Determine the (X, Y) coordinate at the center of the cell enclosing the given text.  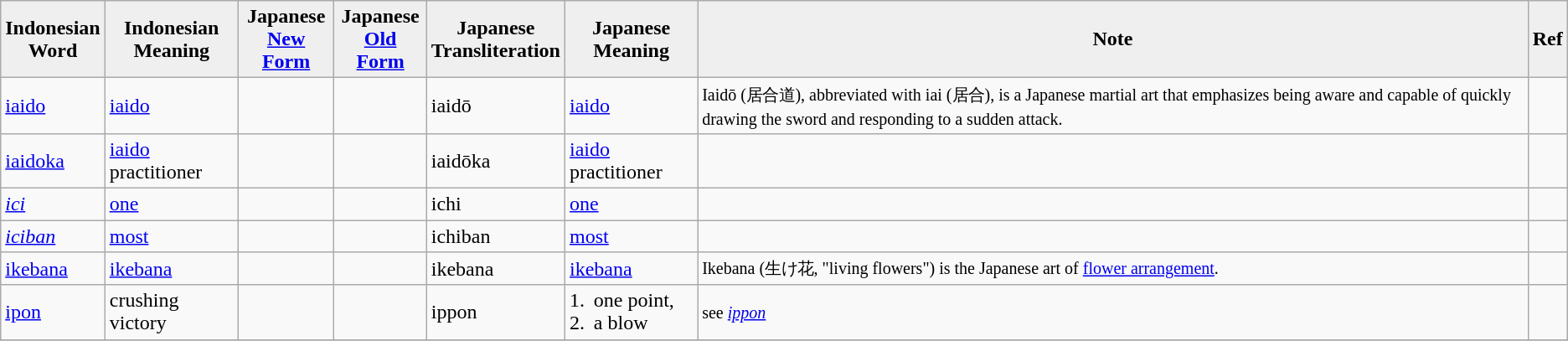
see ippon (1113, 312)
Japanese Old Form (380, 39)
ichi (496, 204)
ipon (53, 312)
Japanese Transliteration (496, 39)
Japanese New Form (286, 39)
Note (1113, 39)
Japanese Meaning (632, 39)
iciban (53, 235)
Ref (1548, 39)
Ikebana (生け花, "living flowers") is the Japanese art of flower arrangement. (1113, 269)
ichiban (496, 235)
ippon (496, 312)
iaidoka (53, 161)
iaidōka (496, 161)
1. one point, 2. a blow (632, 312)
crushing victory (171, 312)
Indonesian Meaning (171, 39)
iaidō (496, 106)
ici (53, 204)
Indonesian Word (53, 39)
